From the cell containing the given text, extract its center point as [x, y] coordinate. 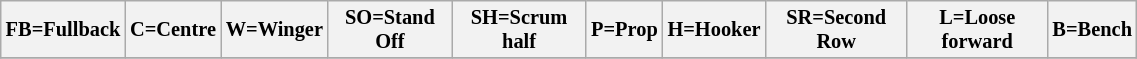
FB=Fullback [63, 29]
SH=Scrum half [519, 29]
L=Loose forward [977, 29]
SR=Second Row [836, 29]
C=Centre [173, 29]
H=Hooker [714, 29]
B=Bench [1092, 29]
SO=Stand Off [390, 29]
P=Prop [624, 29]
W=Winger [274, 29]
